Identify which cell holds the provided text, then report its (x, y) central coordinate. 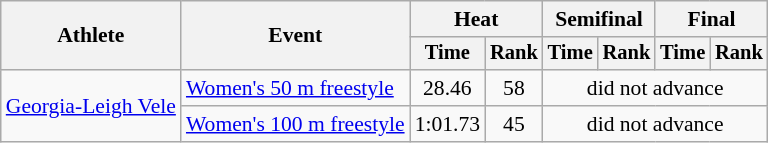
Women's 50 m freestyle (296, 88)
Georgia-Leigh Vele (91, 106)
Final (711, 19)
58 (514, 88)
Event (296, 36)
Women's 100 m freestyle (296, 124)
Athlete (91, 36)
45 (514, 124)
28.46 (448, 88)
Semifinal (599, 19)
Heat (476, 19)
1:01.73 (448, 124)
